Scan for the cell matching the given text and deliver its [x, y] coordinate at center. 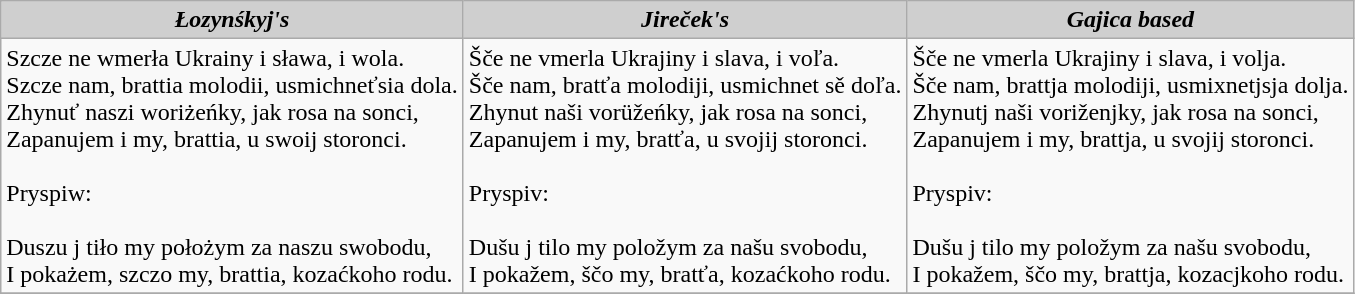
Łozynśkyj's [232, 20]
Jireček's [685, 20]
Gajica based [1130, 20]
